Search for the cell housing the specified text and yield its (X, Y) center coordinate. 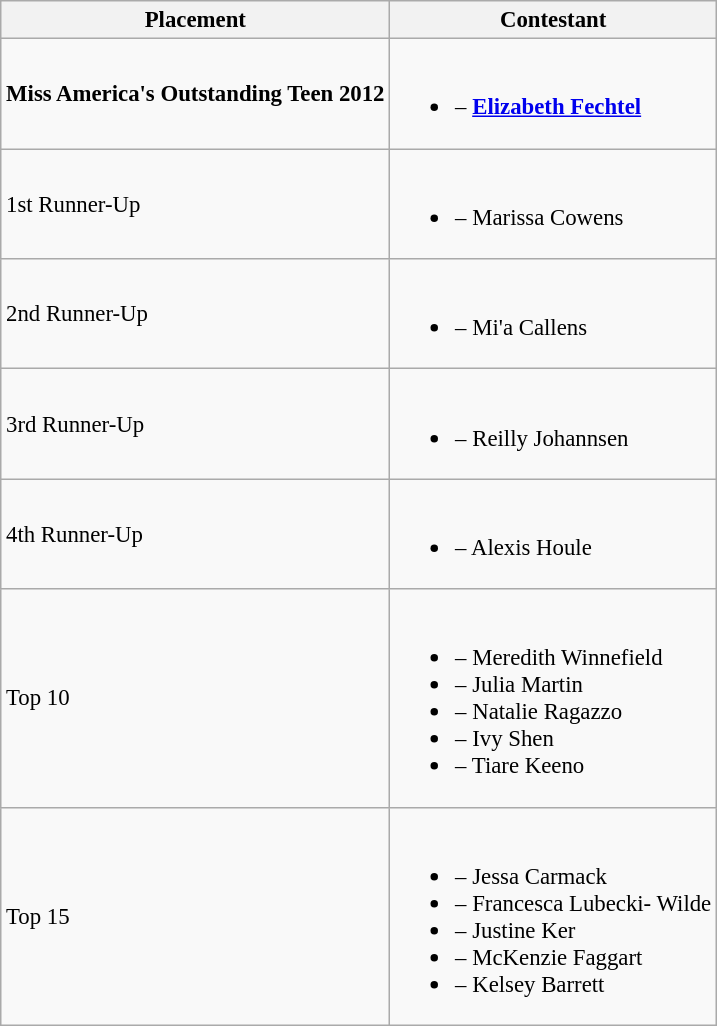
– Elizabeth Fechtel (554, 94)
Contestant (554, 20)
– Mi'a Callens (554, 314)
– Jessa Carmack – Francesca Lubecki- Wilde – Justine Ker – McKenzie Faggart – Kelsey Barrett (554, 916)
Top 15 (196, 916)
– Marissa Cowens (554, 204)
– Meredith Winnefield – Julia Martin – Natalie Ragazzo – Ivy Shen – Tiare Keeno (554, 698)
3rd Runner-Up (196, 424)
Placement (196, 20)
4th Runner-Up (196, 534)
– Reilly Johannsen (554, 424)
1st Runner-Up (196, 204)
2nd Runner-Up (196, 314)
– Alexis Houle (554, 534)
Top 10 (196, 698)
Miss America's Outstanding Teen 2012 (196, 94)
